Find where the given text appears and provide that cell's center as (X, Y) coordinate. 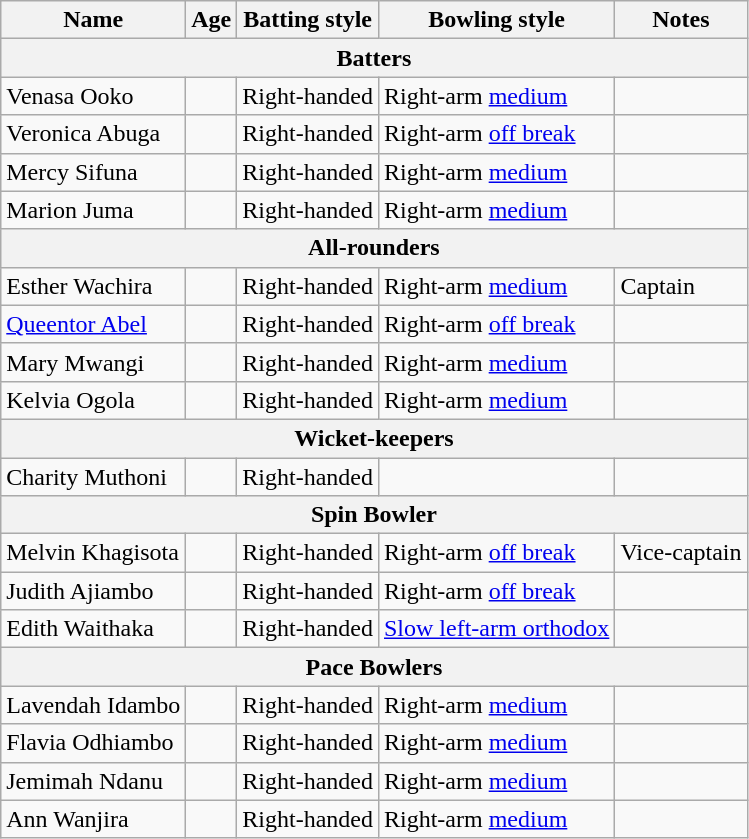
Mary Mwangi (94, 362)
Flavia Odhiambo (94, 743)
Mercy Sifuna (94, 172)
Esther Wachira (94, 286)
Jemimah Ndanu (94, 781)
Marion Juma (94, 210)
Vice-captain (681, 553)
Lavendah Idambo (94, 705)
Bowling style (496, 20)
Batters (374, 58)
Kelvia Ogola (94, 400)
Venasa Ooko (94, 96)
Ann Wanjira (94, 819)
Name (94, 20)
Queentor Abel (94, 324)
Pace Bowlers (374, 667)
Charity Muthoni (94, 477)
Batting style (308, 20)
Age (212, 20)
Melvin Khagisota (94, 553)
All-rounders (374, 248)
Edith Waithaka (94, 629)
Slow left-arm orthodox (496, 629)
Notes (681, 20)
Judith Ajiambo (94, 591)
Spin Bowler (374, 515)
Veronica Abuga (94, 134)
Captain (681, 286)
Wicket-keepers (374, 438)
